Return the (X, Y) coordinate for the center point of the cell that contains the specified text.  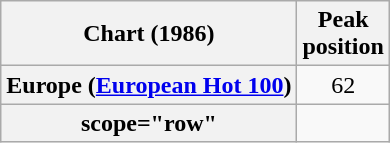
Europe (European Hot 100) (149, 85)
Peakposition (343, 34)
62 (343, 85)
scope="row" (149, 123)
Chart (1986) (149, 34)
